Pinpoint the cell where the given text exists, returning its [X, Y] midpoint coordinate. 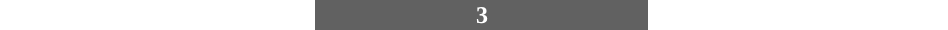
3 [482, 15]
